Capture the cell that displays the provided text and extract its [x, y] central coordinate. 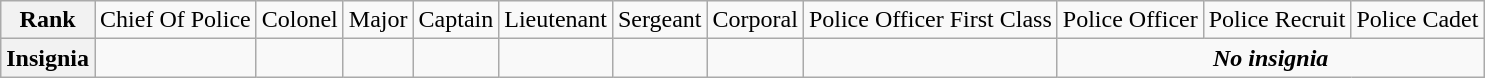
Rank [48, 20]
Chief Of Police [176, 20]
No insignia [1270, 58]
Lieutenant [556, 20]
Police Cadet [1418, 20]
Colonel [300, 20]
Major [378, 20]
Police Officer [1130, 20]
Corporal [755, 20]
Police Officer First Class [930, 20]
Sergeant [660, 20]
Insignia [48, 58]
Captain [456, 20]
Police Recruit [1277, 20]
